Detect which cell encompasses the target text, then output its [X, Y] center coordinate. 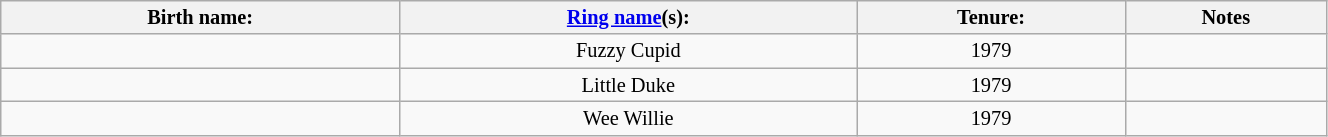
Wee Willie [629, 118]
Ring name(s): [629, 17]
Notes [1226, 17]
Birth name: [200, 17]
Tenure: [991, 17]
Little Duke [629, 85]
Fuzzy Cupid [629, 51]
